Find where the given text appears and provide that cell's center as (X, Y) coordinate. 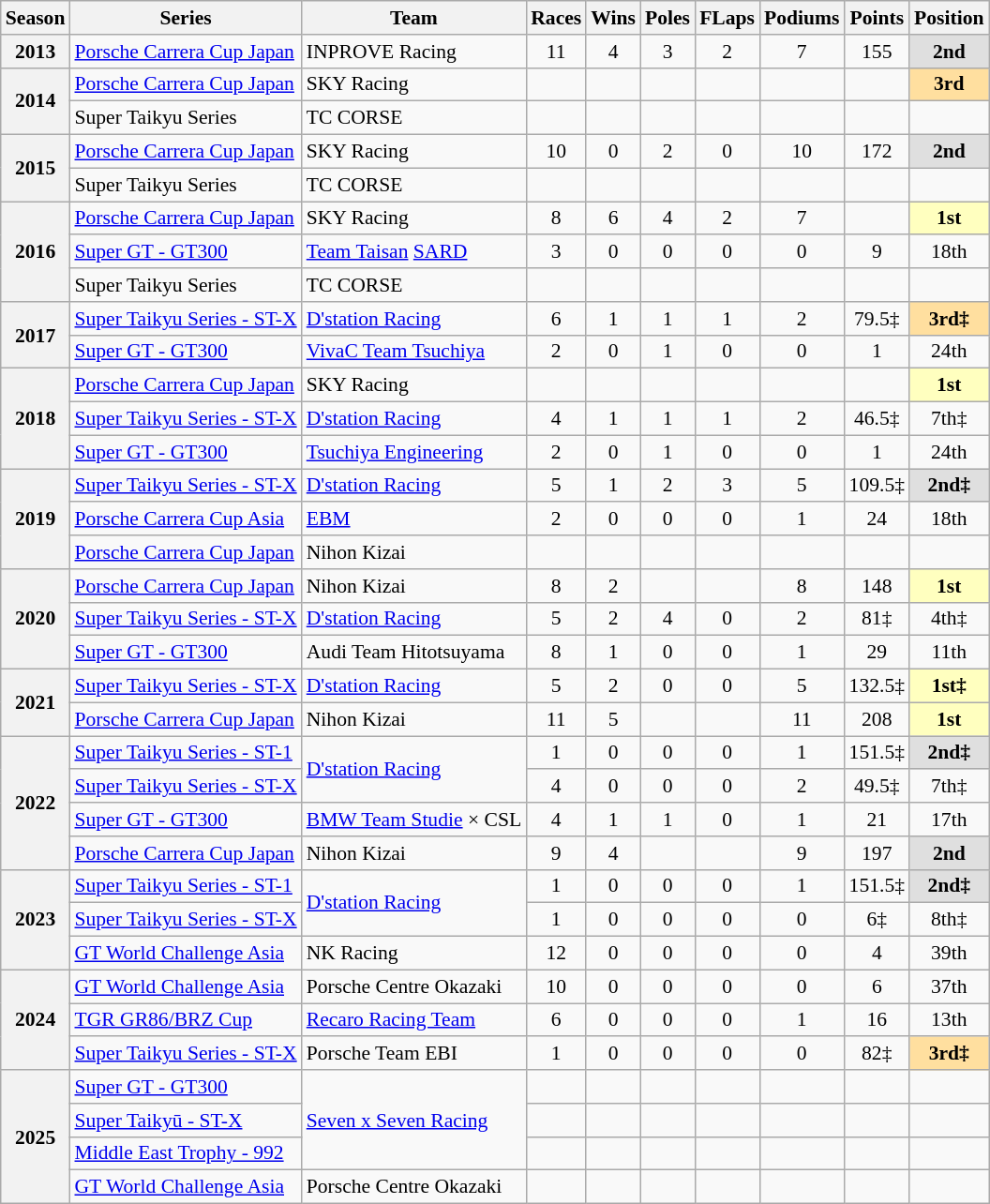
2020 (36, 619)
2022 (36, 803)
Podiums (802, 18)
21 (877, 820)
Position (949, 18)
Series (186, 18)
2013 (36, 52)
Team Taisan SARD (414, 252)
TGR GR86/BRZ Cup (186, 1020)
Super Taikyū - ST-X (186, 1121)
INPROVE Racing (414, 52)
VivaC Team Tsuchiya (414, 352)
Poles (667, 18)
1st‡ (949, 686)
2021 (36, 703)
NK Racing (414, 954)
132.5‡ (877, 686)
2014 (36, 101)
Team (414, 18)
24 (877, 519)
Season (36, 18)
13th (949, 1020)
197 (877, 853)
46.5‡ (877, 419)
79.5‡ (877, 319)
17th (949, 820)
Audi Team Hitotsuyama (414, 653)
Porsche Team EBI (414, 1054)
6‡ (877, 920)
39th (949, 954)
2016 (36, 251)
148 (877, 586)
155 (877, 52)
Porsche Carrera Cup Asia (186, 519)
49.5‡ (877, 787)
172 (877, 152)
2023 (36, 919)
82‡ (877, 1054)
EBM (414, 519)
4th‡ (949, 619)
Points (877, 18)
Recaro Racing Team (414, 1020)
2024 (36, 1020)
81‡ (877, 619)
109.5‡ (877, 486)
2017 (36, 336)
29 (877, 653)
2019 (36, 519)
Races (556, 18)
2018 (36, 418)
37th (949, 986)
208 (877, 719)
Seven x Seven Racing (414, 1120)
BMW Team Studie × CSL (414, 820)
Wins (613, 18)
FLaps (727, 18)
Middle East Trophy - 992 (186, 1153)
16 (877, 1020)
8th‡ (949, 920)
12 (556, 954)
11th (949, 653)
2025 (36, 1136)
Tsuchiya Engineering (414, 452)
3rd (949, 84)
2015 (36, 169)
